Output the [X, Y] coordinate of the center of the cell containing the given text.  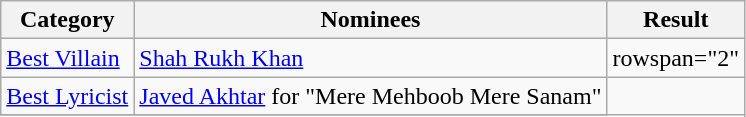
Nominees [370, 20]
Category [68, 20]
Javed Akhtar for "Mere Mehboob Mere Sanam" [370, 96]
rowspan="2" [676, 58]
Result [676, 20]
Best Villain [68, 58]
Best Lyricist [68, 96]
Shah Rukh Khan [370, 58]
